From the cell containing the given text, extract its center point as [x, y] coordinate. 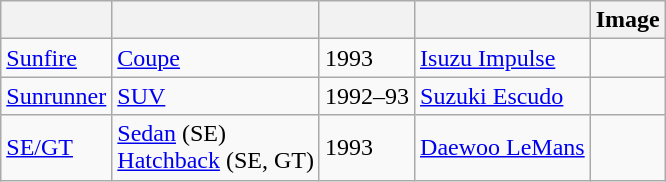
1992–93 [366, 96]
SUV [216, 96]
Daewoo LeMans [503, 148]
Suzuki Escudo [503, 96]
Isuzu Impulse [503, 58]
Sedan (SE)Hatchback (SE, GT) [216, 148]
Coupe [216, 58]
Image [628, 20]
SE/GT [56, 148]
Sunfire [56, 58]
Sunrunner [56, 96]
